Output the (X, Y) coordinate of the center of the cell containing the given text.  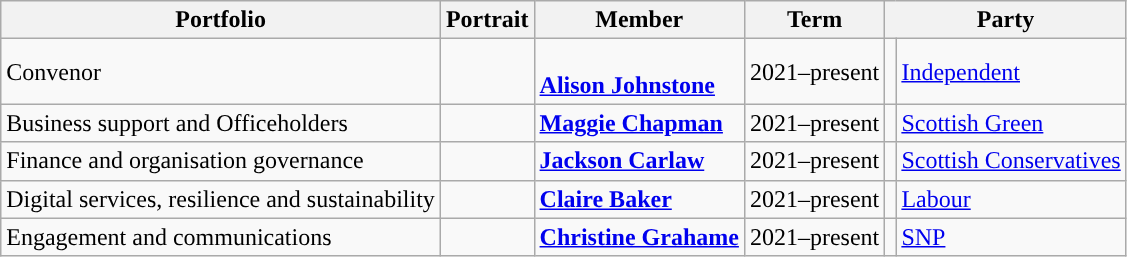
Independent (1011, 72)
Member (639, 20)
Labour (1011, 199)
Maggie Chapman (639, 123)
Scottish Green (1011, 123)
Portfolio (221, 20)
Christine Grahame (639, 237)
Digital services, resilience and sustainability (221, 199)
Term (814, 20)
Engagement and communications (221, 237)
Convenor (221, 72)
Scottish Conservatives (1011, 161)
Party (1006, 20)
Alison Johnstone (639, 72)
Finance and organisation governance (221, 161)
SNP (1011, 237)
Claire Baker (639, 199)
Portrait (487, 20)
Business support and Officeholders (221, 123)
Jackson Carlaw (639, 161)
